Provide the [x, y] coordinate of the cell's center where the given text is located.  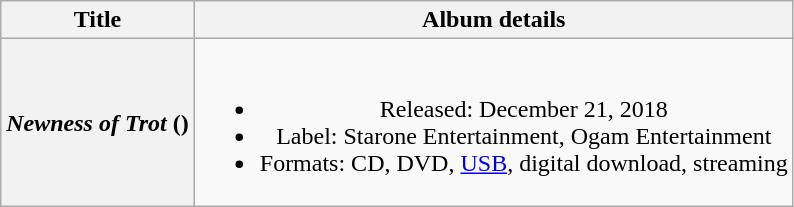
Album details [494, 20]
Newness of Trot () [98, 122]
Title [98, 20]
Released: December 21, 2018Label: Starone Entertainment, Ogam EntertainmentFormats: CD, DVD, USB, digital download, streaming [494, 122]
